From the cell containing the given text, extract its center point as [x, y] coordinate. 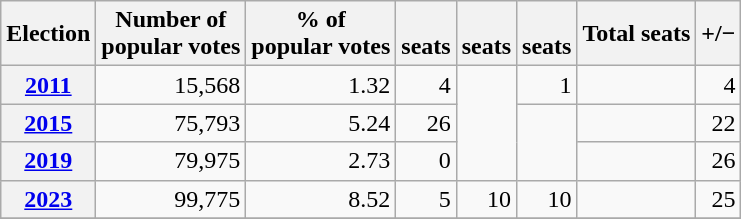
2023 [48, 199]
22 [718, 123]
Number ofpopular votes [171, 34]
0 [426, 161]
Total seats [636, 34]
2011 [48, 85]
2015 [48, 123]
+/− [718, 34]
5 [426, 199]
25 [718, 199]
75,793 [171, 123]
8.52 [321, 199]
2.73 [321, 161]
99,775 [171, 199]
2019 [48, 161]
5.24 [321, 123]
79,975 [171, 161]
1 [547, 85]
1.32 [321, 85]
% ofpopular votes [321, 34]
15,568 [171, 85]
Election [48, 34]
